Determine the (X, Y) coordinate at the center of the cell enclosing the given text.  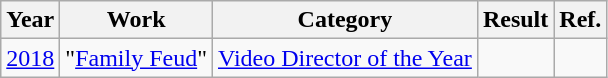
Year (30, 20)
"Family Feud" (136, 58)
Category (344, 20)
Ref. (580, 20)
2018 (30, 58)
Work (136, 20)
Video Director of the Year (344, 58)
Result (515, 20)
